Determine the [x, y] coordinate at the center of the cell enclosing the given text.  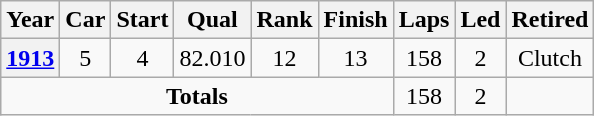
Car [86, 20]
Clutch [550, 58]
Year [30, 20]
13 [356, 58]
Start [142, 20]
Rank [284, 20]
Retired [550, 20]
4 [142, 58]
Totals [197, 96]
12 [284, 58]
Finish [356, 20]
Laps [424, 20]
Led [480, 20]
1913 [30, 58]
5 [86, 58]
82.010 [212, 58]
Qual [212, 20]
